Find where the given text appears and provide that cell's center as (x, y) coordinate. 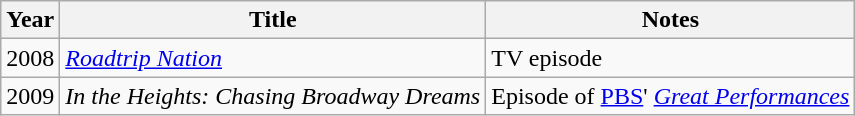
Year (30, 20)
Notes (670, 20)
In the Heights: Chasing Broadway Dreams (273, 96)
Title (273, 20)
2009 (30, 96)
Roadtrip Nation (273, 58)
2008 (30, 58)
TV episode (670, 58)
Episode of PBS' Great Performances (670, 96)
